Search for the cell housing the specified text and yield its (X, Y) center coordinate. 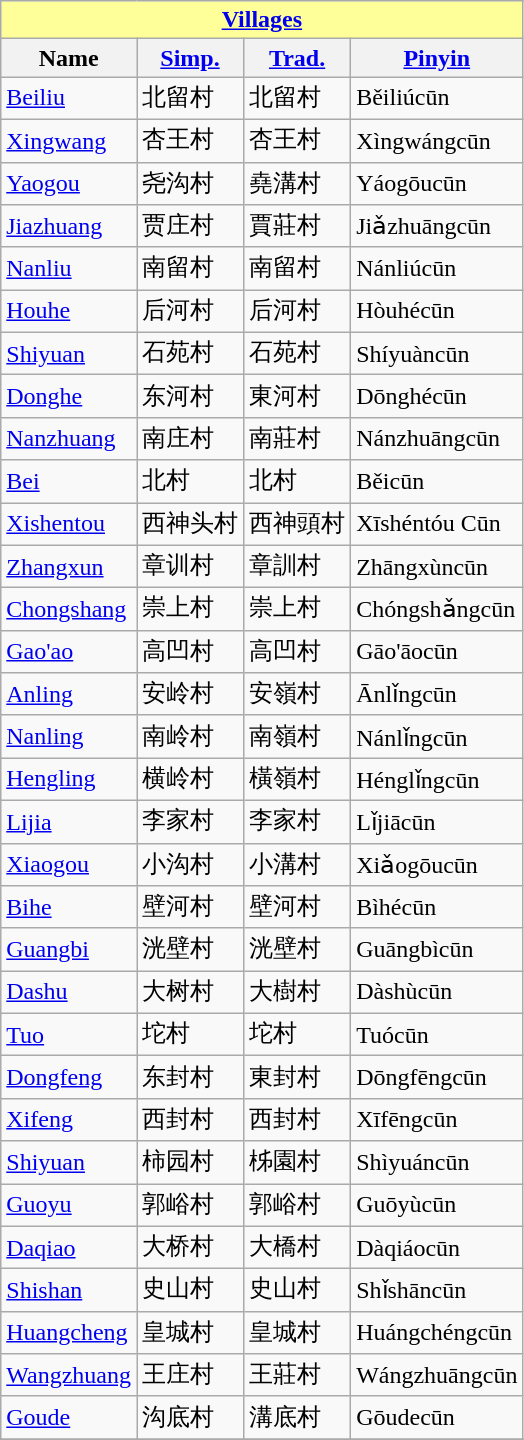
Bihe (69, 908)
Xifeng (69, 1120)
Shìyuáncūn (437, 1162)
Ānlǐngcūn (437, 694)
大橋村 (298, 1248)
Nánzhuāngcūn (437, 438)
Guoyu (69, 1206)
溝底村 (298, 1418)
Yaogou (69, 184)
Guāngbìcūn (437, 950)
横岭村 (190, 780)
Dongfeng (69, 1078)
Houhe (69, 312)
Simp. (190, 58)
小溝村 (298, 864)
章训村 (190, 566)
大桥村 (190, 1248)
Lijia (69, 822)
Huangcheng (69, 1332)
贾庄村 (190, 226)
賈莊村 (298, 226)
Anling (69, 694)
東河村 (298, 396)
东河村 (190, 396)
Guangbi (69, 950)
Xingwang (69, 140)
Běicūn (437, 482)
Nanling (69, 736)
Dashu (69, 992)
Dōnghécūn (437, 396)
尧沟村 (190, 184)
Zhāngxùncūn (437, 566)
东封村 (190, 1078)
Xishentou (69, 524)
堯溝村 (298, 184)
Beiliu (69, 98)
Trad. (298, 58)
柿园村 (190, 1162)
章訓村 (298, 566)
東封村 (298, 1078)
Chongshang (69, 610)
Goude (69, 1418)
Xiǎogōucūn (437, 864)
Villages (262, 20)
Chóngshǎngcūn (437, 610)
Xīfēngcūn (437, 1120)
Lǐjiācūn (437, 822)
Bei (69, 482)
沟底村 (190, 1418)
Xīshéntóu Cūn (437, 524)
Gāo'āocūn (437, 652)
Donghe (69, 396)
大树村 (190, 992)
Shíyuàncūn (437, 354)
Guōyùcūn (437, 1206)
Jiazhuang (69, 226)
Hengling (69, 780)
安岭村 (190, 694)
Yáogōucūn (437, 184)
南莊村 (298, 438)
Tuócūn (437, 1034)
Daqiao (69, 1248)
Běiliúcūn (437, 98)
柹園村 (298, 1162)
大樹村 (298, 992)
Pinyin (437, 58)
王莊村 (298, 1376)
Shishan (69, 1290)
Zhangxun (69, 566)
Huángchéngcūn (437, 1332)
Wangzhuang (69, 1376)
Shǐshāncūn (437, 1290)
Bìhécūn (437, 908)
南岭村 (190, 736)
Tuo (69, 1034)
Nánlǐngcūn (437, 736)
南庄村 (190, 438)
小沟村 (190, 864)
Gao'ao (69, 652)
Jiǎzhuāngcūn (437, 226)
Nanzhuang (69, 438)
王庄村 (190, 1376)
Nanliu (69, 268)
Hénglǐngcūn (437, 780)
Xìngwángcūn (437, 140)
橫嶺村 (298, 780)
Wángzhuāngcūn (437, 1376)
Dàshùcūn (437, 992)
西神頭村 (298, 524)
南嶺村 (298, 736)
安嶺村 (298, 694)
Dōngfēngcūn (437, 1078)
Dàqiáocūn (437, 1248)
Gōudecūn (437, 1418)
西神头村 (190, 524)
Nánliúcūn (437, 268)
Hòuhécūn (437, 312)
Name (69, 58)
Xiaogou (69, 864)
